From the cell containing the given text, extract its center point as (x, y) coordinate. 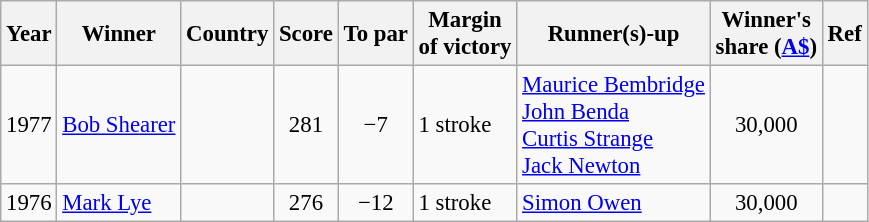
Winner'sshare (A$) (766, 34)
Maurice Bembridge John Benda Curtis Strange Jack Newton (614, 126)
276 (306, 203)
Winner (119, 34)
Country (228, 34)
1976 (29, 203)
1977 (29, 126)
Simon Owen (614, 203)
−12 (376, 203)
281 (306, 126)
−7 (376, 126)
Ref (844, 34)
Runner(s)-up (614, 34)
To par (376, 34)
Mark Lye (119, 203)
Marginof victory (465, 34)
Score (306, 34)
Bob Shearer (119, 126)
Year (29, 34)
